For the text-containing cell, return its midpoint in [x, y] coordinate format. 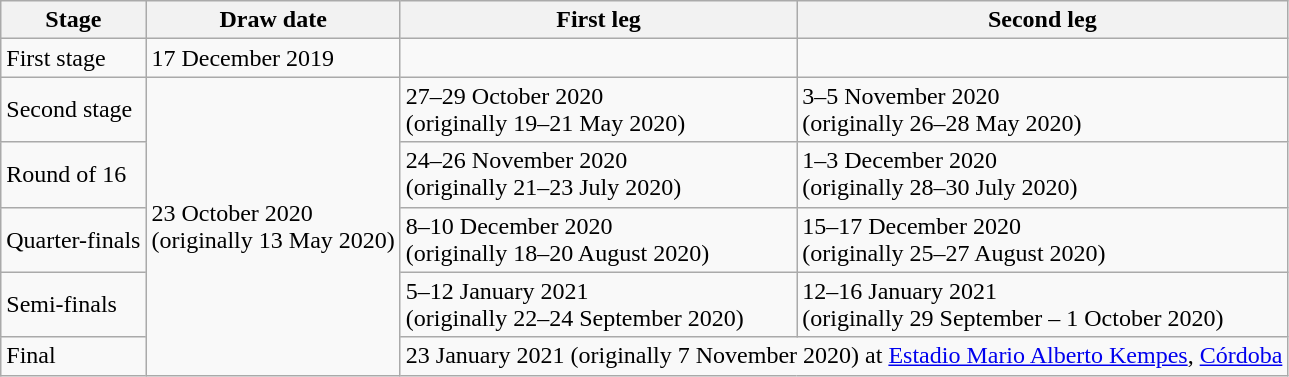
First stage [74, 58]
Round of 16 [74, 174]
27–29 October 2020(originally 19–21 May 2020) [598, 110]
1–3 December 2020(originally 28–30 July 2020) [1042, 174]
Stage [74, 20]
17 December 2019 [273, 58]
12–16 January 2021(originally 29 September – 1 October 2020) [1042, 304]
3–5 November 2020(originally 26–28 May 2020) [1042, 110]
Semi-finals [74, 304]
Second stage [74, 110]
First leg [598, 20]
8–10 December 2020(originally 18–20 August 2020) [598, 240]
Draw date [273, 20]
Final [74, 356]
Quarter-finals [74, 240]
Second leg [1042, 20]
24–26 November 2020(originally 21–23 July 2020) [598, 174]
5–12 January 2021(originally 22–24 September 2020) [598, 304]
23 October 2020(originally 13 May 2020) [273, 226]
15–17 December 2020(originally 25–27 August 2020) [1042, 240]
23 January 2021 (originally 7 November 2020) at Estadio Mario Alberto Kempes, Córdoba [844, 356]
